Determine the [X, Y] coordinate at the center of the cell enclosing the given text.  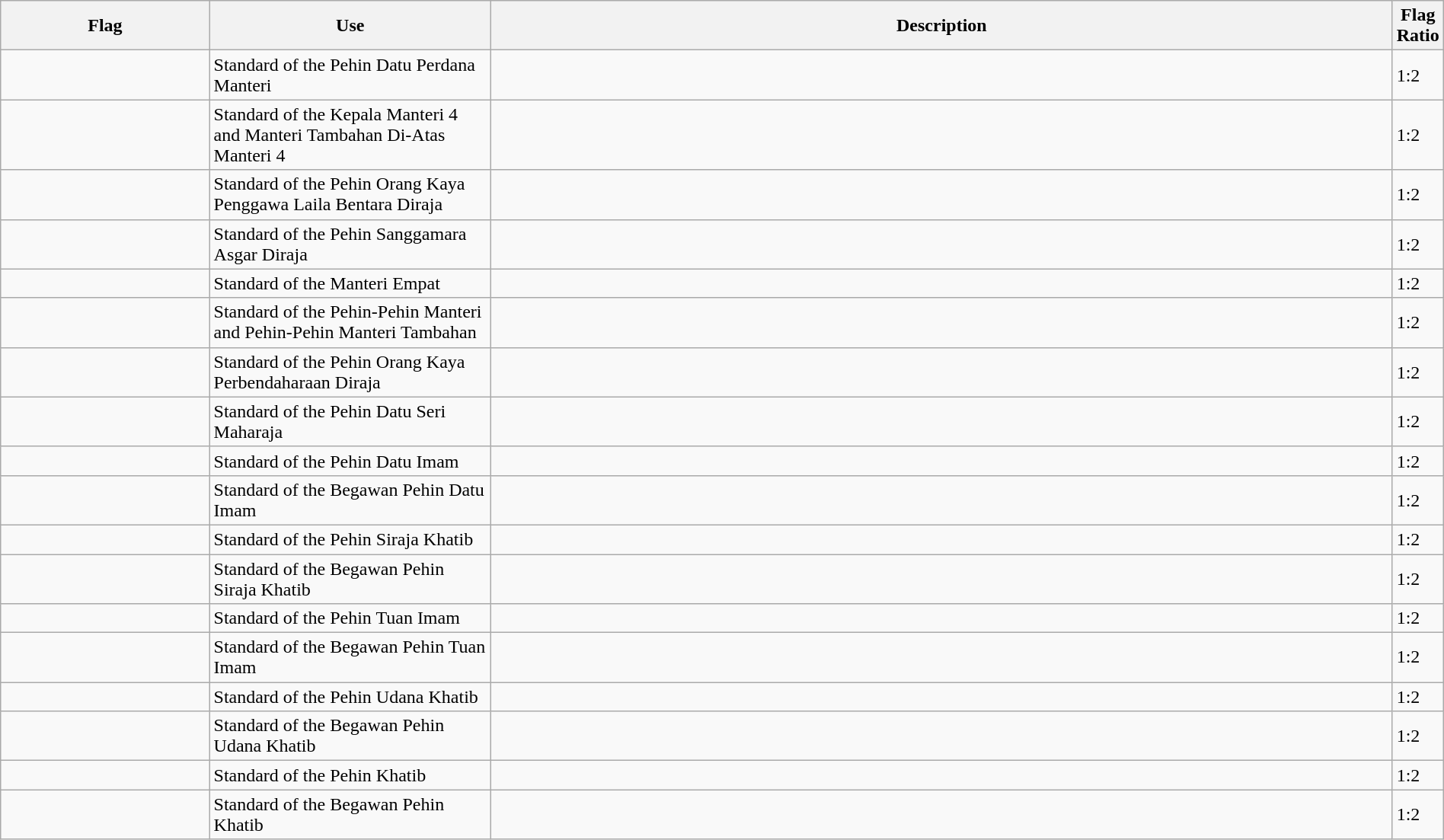
Standard of the Pehin Orang Kaya Penggawa Laila Bentara Diraja [350, 195]
Standard of the Begawan Pehin Siraja Khatib [350, 579]
Standard of the Manteri Empat [350, 283]
Flag Ratio [1418, 26]
Standard of the Pehin Udana Khatib [350, 697]
Standard of the Pehin Sanggamara Asgar Diraja [350, 244]
Description [942, 26]
Standard of the Pehin Datu Imam [350, 461]
Use [350, 26]
Flag [105, 26]
Standard of the Pehin Orang Kaya Perbendaharaan Diraja [350, 372]
Standard of the Begawan Pehin Udana Khatib [350, 736]
Standard of the Begawan Pehin Tuan Imam [350, 658]
Standard of the Kepala Manteri 4 and Manteri Tambahan Di-Atas Manteri 4 [350, 135]
Standard of the Pehin Khatib [350, 775]
Standard of the Begawan Pehin Khatib [350, 815]
Standard of the Begawan Pehin Datu Imam [350, 500]
Standard of the Pehin Siraja Khatib [350, 539]
Standard of the Pehin Tuan Imam [350, 618]
Standard of the Pehin Datu Perdana Manteri [350, 75]
Standard of the Pehin Datu Seri Maharaja [350, 422]
Standard of the Pehin-Pehin Manteri and Pehin-Pehin Manteri Tambahan [350, 323]
